Determine the [x, y] coordinate at the center of the cell enclosing the given text.  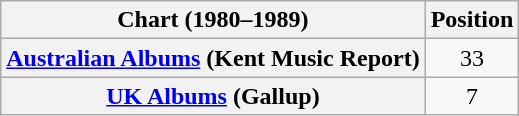
UK Albums (Gallup) [213, 96]
Position [472, 20]
33 [472, 58]
7 [472, 96]
Chart (1980–1989) [213, 20]
Australian Albums (Kent Music Report) [213, 58]
